Return (x, y) of the center of cell containing provided text 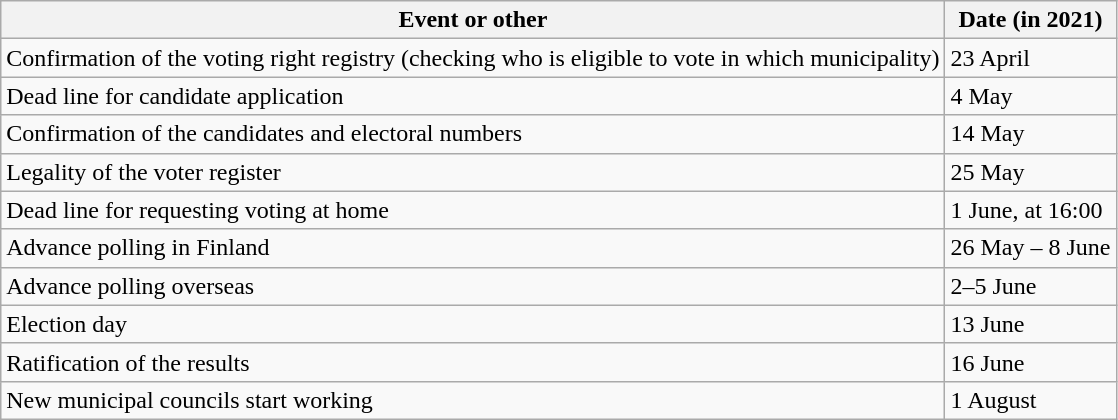
Advance polling in Finland (473, 248)
14 May (1030, 134)
26 May – 8 June (1030, 248)
Confirmation of the candidates and electoral numbers (473, 134)
Ratification of the results (473, 362)
2–5 June (1030, 286)
Dead line for requesting voting at home (473, 210)
Election day (473, 324)
23 April (1030, 58)
Dead line for candidate application (473, 96)
Confirmation of the voting right registry (checking who is eligible to vote in which municipality) (473, 58)
Date (in 2021) (1030, 20)
Legality of the voter register (473, 172)
25 May (1030, 172)
1 June, at 16:00 (1030, 210)
Advance polling overseas (473, 286)
New municipal councils start working (473, 400)
4 May (1030, 96)
1 August (1030, 400)
16 June (1030, 362)
Event or other (473, 20)
13 June (1030, 324)
